Capture the cell that displays the provided text and extract its (X, Y) central coordinate. 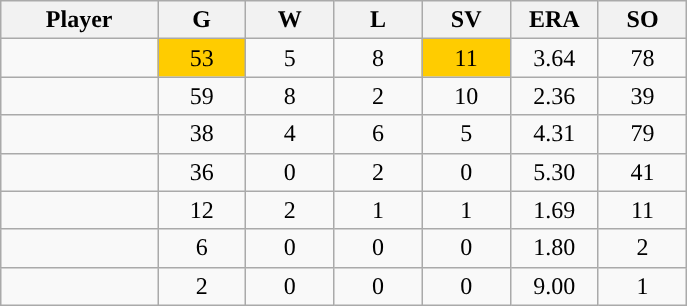
4 (290, 134)
79 (642, 134)
G (202, 20)
SO (642, 20)
36 (202, 172)
1.69 (554, 210)
12 (202, 210)
3.64 (554, 58)
SV (466, 20)
53 (202, 58)
41 (642, 172)
78 (642, 58)
5.30 (554, 172)
ERA (554, 20)
39 (642, 96)
1.80 (554, 248)
10 (466, 96)
38 (202, 134)
4.31 (554, 134)
W (290, 20)
59 (202, 96)
Player (80, 20)
L (378, 20)
9.00 (554, 286)
2.36 (554, 96)
